Return the [x, y] coordinate for the center point of the cell that contains the specified text.  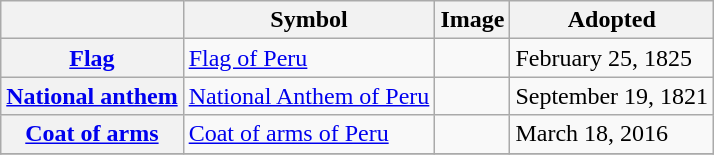
Adopted [612, 20]
Coat of arms of Peru [309, 134]
Image [472, 20]
September 19, 1821 [612, 96]
Coat of arms [92, 134]
National anthem [92, 96]
Flag [92, 58]
Symbol [309, 20]
March 18, 2016 [612, 134]
February 25, 1825 [612, 58]
Flag of Peru [309, 58]
National Anthem of Peru [309, 96]
